Detect which cell encompasses the target text, then output its (X, Y) center coordinate. 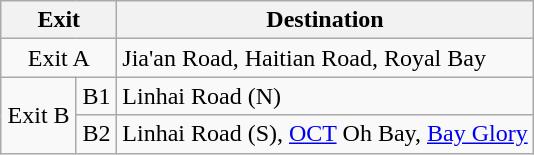
Jia'an Road, Haitian Road, Royal Bay (325, 58)
Linhai Road (N) (325, 96)
Destination (325, 20)
Exit B (39, 115)
B2 (96, 134)
Exit (59, 20)
Linhai Road (S), OCT Oh Bay, Bay Glory (325, 134)
B1 (96, 96)
Exit A (59, 58)
